Scan for the cell matching the given text and deliver its [X, Y] coordinate at center. 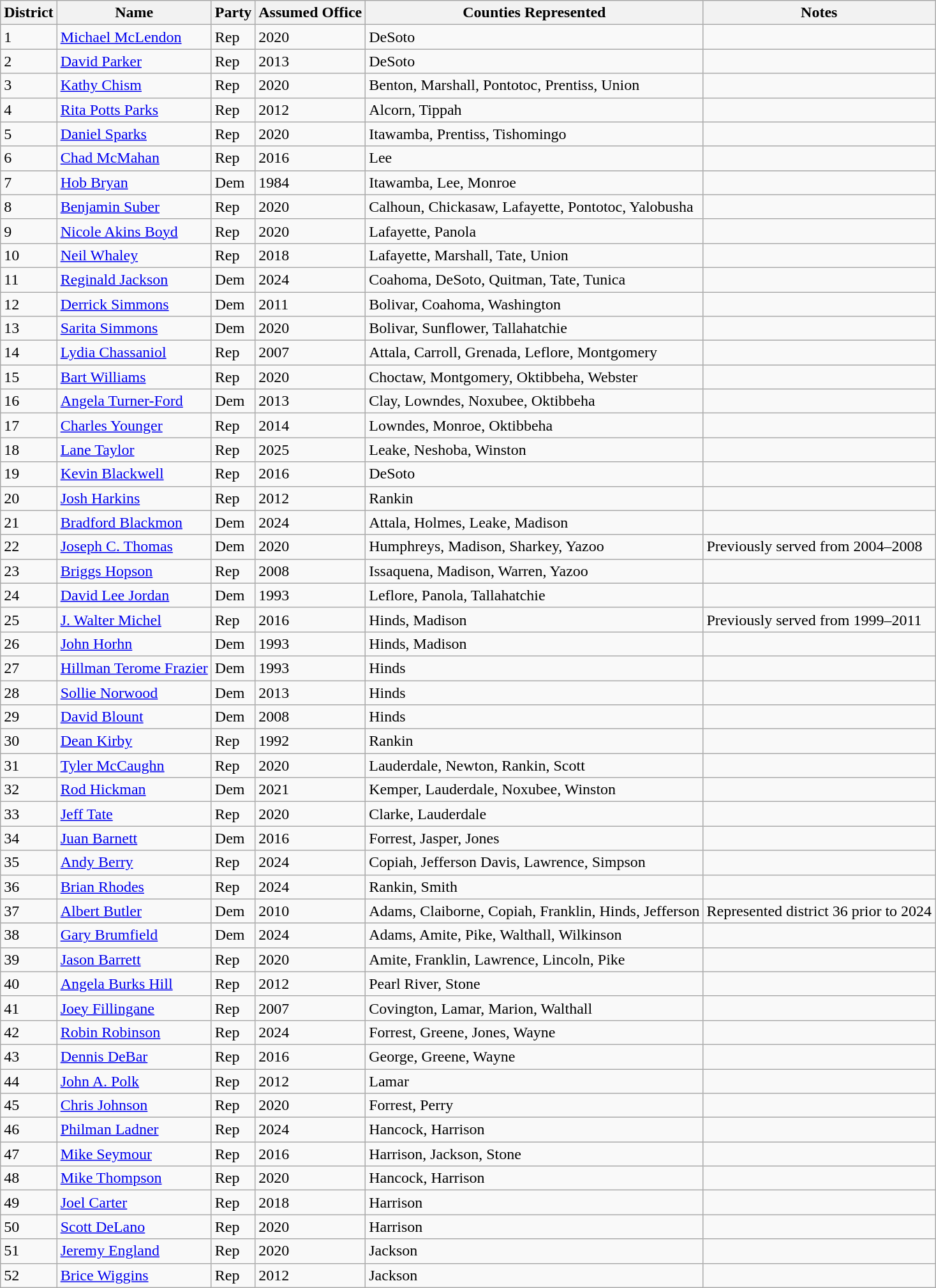
50 [29, 1227]
David Blount [134, 717]
14 [29, 353]
Lafayette, Marshall, Tate, Union [535, 255]
26 [29, 644]
Dean Kirby [134, 741]
21 [29, 522]
Gary Brumfield [134, 935]
1984 [310, 182]
2014 [310, 426]
Covington, Lamar, Marion, Walthall [535, 1008]
Previously served from 2004–2008 [819, 547]
Chris Johnson [134, 1106]
Clay, Lowndes, Noxubee, Oktibbeha [535, 401]
Itawamba, Prentiss, Tishomingo [535, 134]
23 [29, 571]
Forrest, Perry [535, 1106]
Forrest, Jasper, Jones [535, 838]
39 [29, 959]
Calhoun, Chickasaw, Lafayette, Pontotoc, Yalobusha [535, 207]
5 [29, 134]
27 [29, 668]
David Parker [134, 61]
20 [29, 498]
Lauderdale, Newton, Rankin, Scott [535, 766]
Hillman Terome Frazier [134, 668]
2010 [310, 911]
9 [29, 231]
John A. Polk [134, 1081]
Lydia Chassaniol [134, 353]
2021 [310, 790]
35 [29, 862]
15 [29, 377]
6 [29, 158]
District [29, 13]
Clarke, Lauderdale [535, 814]
1 [29, 37]
48 [29, 1178]
Josh Harkins [134, 498]
Lamar [535, 1081]
Dennis DeBar [134, 1056]
Attala, Carroll, Grenada, Leflore, Montgomery [535, 353]
Nicole Akins Boyd [134, 231]
Represented district 36 prior to 2024 [819, 911]
18 [29, 450]
Andy Berry [134, 862]
40 [29, 984]
Briggs Hopson [134, 571]
1992 [310, 741]
37 [29, 911]
Scott DeLano [134, 1227]
7 [29, 182]
2011 [310, 304]
Forrest, Greene, Jones, Wayne [535, 1032]
Name [134, 13]
Alcorn, Tippah [535, 110]
2025 [310, 450]
Itawamba, Lee, Monroe [535, 182]
Brice Wiggins [134, 1275]
Adams, Claiborne, Copiah, Franklin, Hinds, Jefferson [535, 911]
Leake, Neshoba, Winston [535, 450]
Jason Barrett [134, 959]
32 [29, 790]
Leflore, Panola, Tallahatchie [535, 595]
Choctaw, Montgomery, Oktibbeha, Webster [535, 377]
Lowndes, Monroe, Oktibbeha [535, 426]
12 [29, 304]
Benjamin Suber [134, 207]
Sollie Norwood [134, 692]
22 [29, 547]
Pearl River, Stone [535, 984]
Adams, Amite, Pike, Walthall, Wilkinson [535, 935]
Mike Thompson [134, 1178]
Notes [819, 13]
Sarita Simmons [134, 329]
Lane Taylor [134, 450]
4 [29, 110]
Brian Rhodes [134, 887]
30 [29, 741]
Joey Fillingane [134, 1008]
19 [29, 474]
Jeremy England [134, 1251]
25 [29, 619]
13 [29, 329]
Benton, Marshall, Pontotoc, Prentiss, Union [535, 85]
11 [29, 279]
Lafayette, Panola [535, 231]
Bart Williams [134, 377]
Derrick Simmons [134, 304]
John Horhn [134, 644]
2 [29, 61]
Albert Butler [134, 911]
33 [29, 814]
42 [29, 1032]
Amite, Franklin, Lawrence, Lincoln, Pike [535, 959]
Rod Hickman [134, 790]
Robin Robinson [134, 1032]
36 [29, 887]
David Lee Jordan [134, 595]
46 [29, 1130]
10 [29, 255]
Bolivar, Coahoma, Washington [535, 304]
47 [29, 1154]
Issaquena, Madison, Warren, Yazoo [535, 571]
38 [29, 935]
Humphreys, Madison, Sharkey, Yazoo [535, 547]
George, Greene, Wayne [535, 1056]
Attala, Holmes, Leake, Madison [535, 522]
Chad McMahan [134, 158]
Kemper, Lauderdale, Noxubee, Winston [535, 790]
44 [29, 1081]
41 [29, 1008]
J. Walter Michel [134, 619]
Philman Ladner [134, 1130]
Neil Whaley [134, 255]
Rita Potts Parks [134, 110]
Michael McLendon [134, 37]
3 [29, 85]
Bolivar, Sunflower, Tallahatchie [535, 329]
17 [29, 426]
45 [29, 1106]
Angela Turner-Ford [134, 401]
24 [29, 595]
49 [29, 1203]
Bradford Blackmon [134, 522]
52 [29, 1275]
8 [29, 207]
Assumed Office [310, 13]
Tyler McCaughn [134, 766]
34 [29, 838]
Kathy Chism [134, 85]
43 [29, 1056]
Juan Barnett [134, 838]
Reginald Jackson [134, 279]
Harrison, Jackson, Stone [535, 1154]
Previously served from 1999–2011 [819, 619]
Mike Seymour [134, 1154]
Counties Represented [535, 13]
51 [29, 1251]
Copiah, Jefferson Davis, Lawrence, Simpson [535, 862]
31 [29, 766]
Hob Bryan [134, 182]
Jeff Tate [134, 814]
Rankin, Smith [535, 887]
16 [29, 401]
Party [233, 13]
Kevin Blackwell [134, 474]
Angela Burks Hill [134, 984]
Daniel Sparks [134, 134]
Joseph C. Thomas [134, 547]
28 [29, 692]
Charles Younger [134, 426]
29 [29, 717]
Lee [535, 158]
Coahoma, DeSoto, Quitman, Tate, Tunica [535, 279]
Joel Carter [134, 1203]
